Determine the [x, y] coordinate at the center of the cell enclosing the given text.  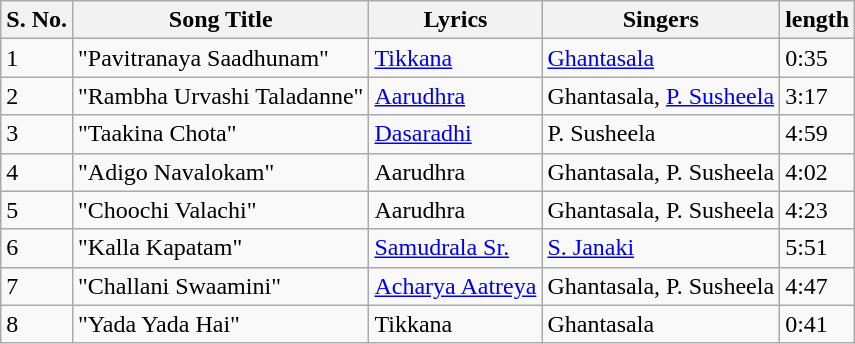
length [818, 20]
Samudrala Sr. [456, 248]
Singers [661, 20]
Lyrics [456, 20]
5 [37, 210]
P. Susheela [661, 134]
0:35 [818, 58]
Song Title [220, 20]
1 [37, 58]
4 [37, 172]
"Rambha Urvashi Taladanne" [220, 96]
6 [37, 248]
S. No. [37, 20]
"Challani Swaamini" [220, 286]
8 [37, 324]
4:47 [818, 286]
S. Janaki [661, 248]
"Taakina Chota" [220, 134]
4:02 [818, 172]
"Choochi Valachi" [220, 210]
3:17 [818, 96]
7 [37, 286]
"Kalla Kapatam" [220, 248]
"Adigo Navalokam" [220, 172]
Dasaradhi [456, 134]
3 [37, 134]
2 [37, 96]
"Yada Yada Hai" [220, 324]
0:41 [818, 324]
4:59 [818, 134]
4:23 [818, 210]
5:51 [818, 248]
"Pavitranaya Saadhunam" [220, 58]
Acharya Aatreya [456, 286]
